Return [X, Y] of the center of cell containing provided text 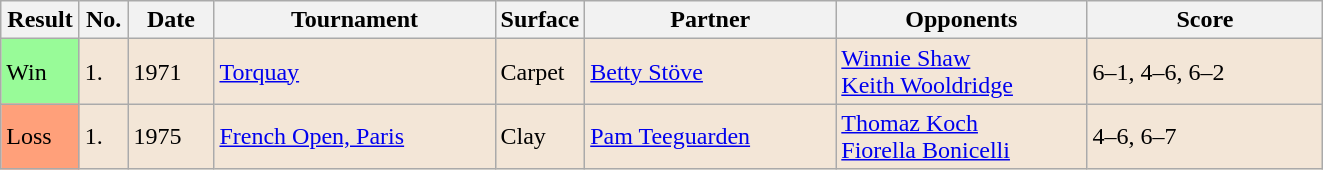
Partner [710, 20]
Thomaz Koch Fiorella Bonicelli [962, 136]
4–6, 6–7 [1205, 136]
Loss [40, 136]
1971 [171, 72]
Score [1205, 20]
6–1, 4–6, 6–2 [1205, 72]
Pam Teeguarden [710, 136]
Torquay [354, 72]
Winnie Shaw Keith Wooldridge [962, 72]
1975 [171, 136]
Opponents [962, 20]
Surface [540, 20]
Clay [540, 136]
French Open, Paris [354, 136]
Carpet [540, 72]
Win [40, 72]
Tournament [354, 20]
Date [171, 20]
No. [104, 20]
Betty Stöve [710, 72]
Result [40, 20]
